Provide the (X, Y) coordinate of the cell's center where the given text is located.  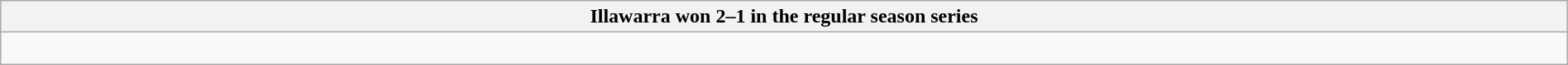
Illawarra won 2–1 in the regular season series (784, 17)
